Return the (X, Y) coordinate for the center point of the cell that contains the specified text.  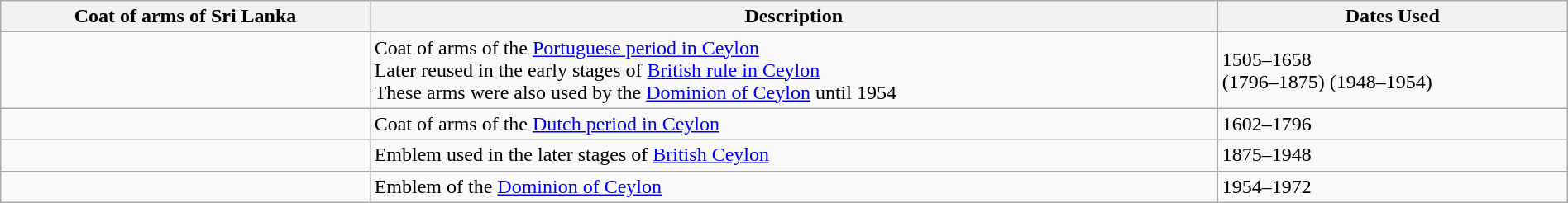
1602–1796 (1393, 124)
Emblem used in the later stages of British Ceylon (794, 155)
Coat of arms of the Dutch period in Ceylon (794, 124)
1505–1658(1796–1875) (1948–1954) (1393, 70)
Dates Used (1393, 17)
1875–1948 (1393, 155)
Emblem of the Dominion of Ceylon (794, 186)
Description (794, 17)
Coat of arms of Sri Lanka (185, 17)
1954–1972 (1393, 186)
